Pinpoint the cell where the given text exists, returning its (X, Y) midpoint coordinate. 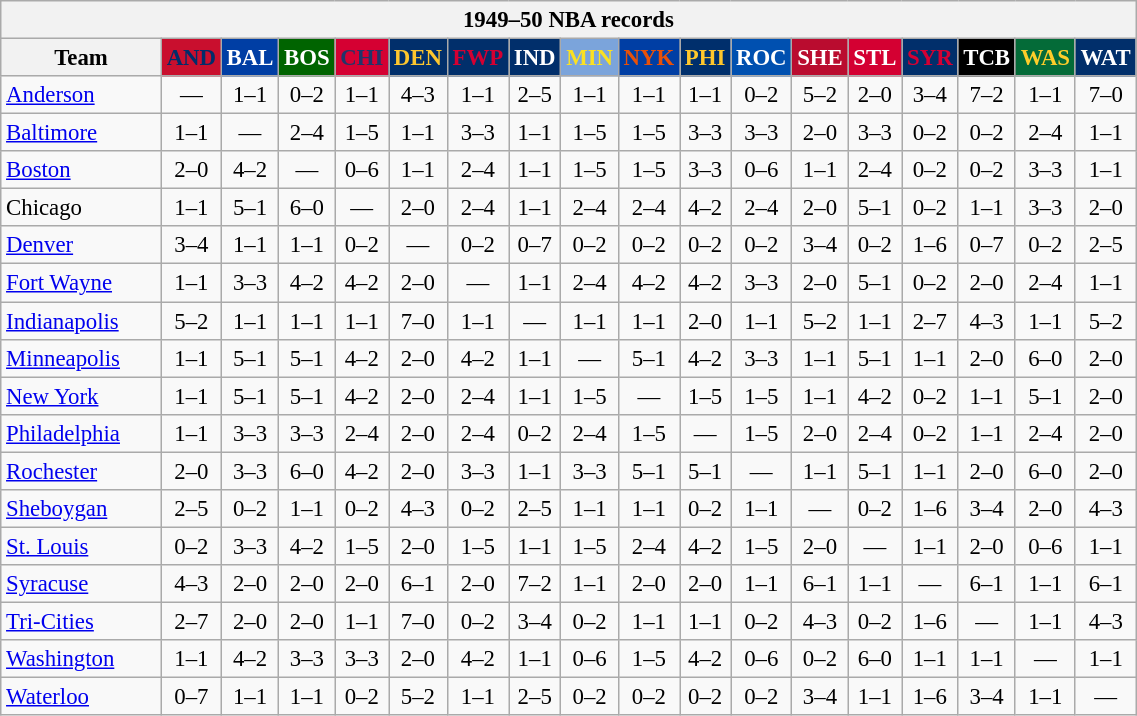
WAT (1106, 58)
Team (82, 58)
Fort Wayne (82, 283)
1949–50 NBA records (568, 20)
New York (82, 396)
WAS (1045, 58)
Chicago (82, 208)
BAL (250, 58)
Rochester (82, 471)
Syracuse (82, 584)
Baltimore (82, 133)
DEN (418, 58)
FWP (478, 58)
Sheboygan (82, 509)
Indianapolis (82, 321)
BOS (307, 58)
St. Louis (82, 546)
NYK (648, 58)
ROC (762, 58)
AND (191, 58)
SHE (820, 58)
STL (875, 58)
SYR (930, 58)
MIN (590, 58)
Philadelphia (82, 433)
Washington (82, 659)
TCB (986, 58)
Tri-Cities (82, 621)
CHI (362, 58)
Denver (82, 245)
Minneapolis (82, 358)
Anderson (82, 95)
Boston (82, 170)
Waterloo (82, 697)
IND (534, 58)
PHI (706, 58)
